Locate the cell with the specified text and output its [X, Y] center coordinate. 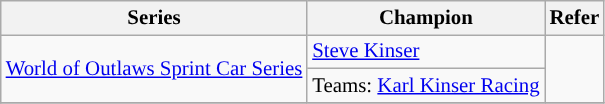
Champion [426, 18]
Teams: Karl Kinser Racing [426, 85]
Steve Kinser [426, 51]
Refer [574, 18]
World of Outlaws Sprint Car Series [154, 68]
Series [154, 18]
